Capture the cell that displays the provided text and extract its [x, y] central coordinate. 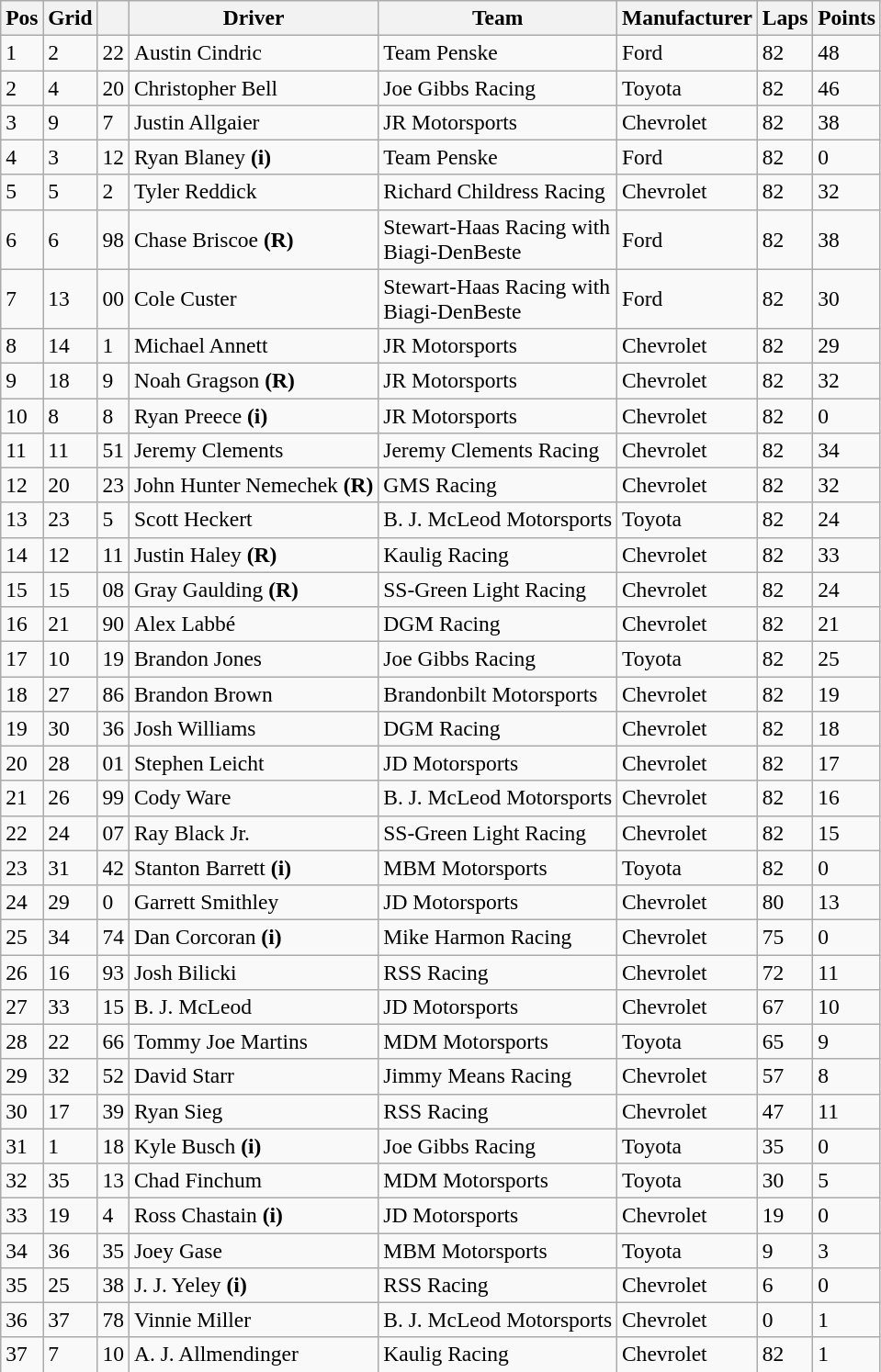
90 [113, 624]
Austin Cindric [254, 52]
Vinnie Miller [254, 1320]
John Hunter Nemechek (R) [254, 485]
J. J. Yeley (i) [254, 1285]
Ryan Preece (i) [254, 415]
Laps [785, 17]
Scott Heckert [254, 520]
Josh Williams [254, 728]
98 [113, 239]
Ross Chastain (i) [254, 1215]
Ryan Blaney (i) [254, 157]
Justin Haley (R) [254, 555]
B. J. McLeod [254, 1007]
47 [785, 1111]
93 [113, 972]
00 [113, 299]
Dan Corcoran (i) [254, 937]
Alex Labbé [254, 624]
51 [113, 450]
Stanton Barrett (i) [254, 868]
48 [847, 52]
52 [113, 1076]
Manufacturer [687, 17]
Michael Annett [254, 345]
07 [113, 833]
Stephen Leicht [254, 763]
Joey Gase [254, 1250]
Ryan Sieg [254, 1111]
Chad Finchum [254, 1180]
75 [785, 937]
08 [113, 590]
01 [113, 763]
72 [785, 972]
66 [113, 1041]
Jimmy Means Racing [498, 1076]
Points [847, 17]
86 [113, 693]
74 [113, 937]
39 [113, 1111]
GMS Racing [498, 485]
Brandon Brown [254, 693]
Tyler Reddick [254, 192]
Ray Black Jr. [254, 833]
57 [785, 1076]
Josh Bilicki [254, 972]
99 [113, 798]
Chase Briscoe (R) [254, 239]
David Starr [254, 1076]
65 [785, 1041]
Cole Custer [254, 299]
Tommy Joe Martins [254, 1041]
Garrett Smithley [254, 902]
Jeremy Clements [254, 450]
80 [785, 902]
42 [113, 868]
Team [498, 17]
67 [785, 1007]
46 [847, 87]
Grid [70, 17]
Richard Childress Racing [498, 192]
78 [113, 1320]
A. J. Allmendinger [254, 1355]
Jeremy Clements Racing [498, 450]
Christopher Bell [254, 87]
Brandonbilt Motorsports [498, 693]
Mike Harmon Racing [498, 937]
Noah Gragson (R) [254, 380]
Kyle Busch (i) [254, 1146]
Cody Ware [254, 798]
Brandon Jones [254, 658]
Gray Gaulding (R) [254, 590]
Driver [254, 17]
Justin Allgaier [254, 122]
Pos [22, 17]
